Locate the cell with the specified text and output its (X, Y) center coordinate. 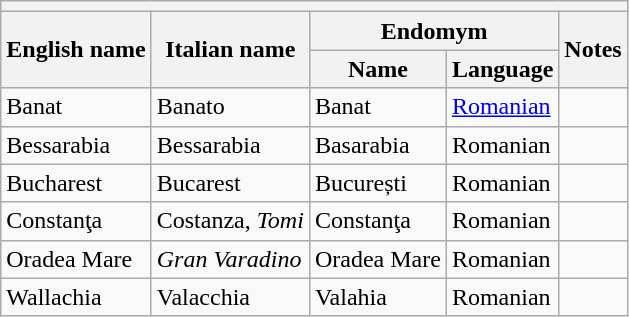
Bucarest (230, 183)
Italian name (230, 50)
București (378, 183)
Endomym (434, 31)
Language (502, 69)
Costanza, Tomi (230, 221)
Valahia (378, 297)
Bucharest (76, 183)
Gran Varadino (230, 259)
Name (378, 69)
Wallachia (76, 297)
Valacchia (230, 297)
Basarabia (378, 145)
Banato (230, 107)
English name (76, 50)
Notes (593, 50)
